Determine the (X, Y) coordinate at the center of the cell enclosing the given text.  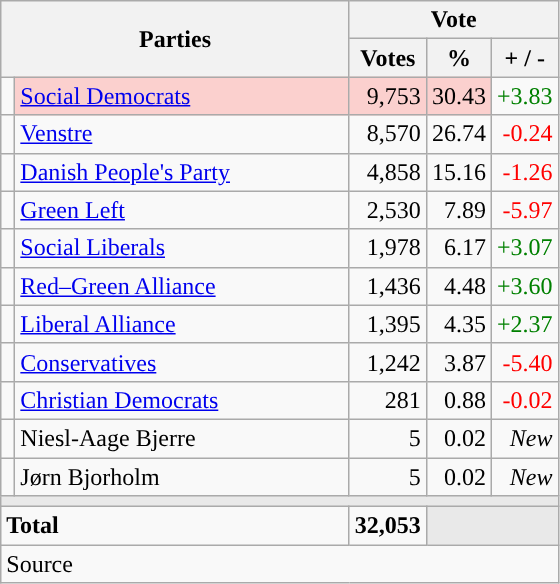
30.43 (458, 96)
3.87 (458, 362)
7.89 (458, 210)
Jørn Bjorholm (182, 477)
1,436 (388, 286)
26.74 (458, 134)
Conservatives (182, 362)
Liberal Alliance (182, 324)
+2.37 (524, 324)
Niesl-Aage Bjerre (182, 438)
Danish People's Party (182, 172)
-0.24 (524, 134)
Green Left (182, 210)
1,242 (388, 362)
% (458, 58)
1,978 (388, 248)
32,053 (388, 526)
+3.60 (524, 286)
Source (280, 564)
4,858 (388, 172)
Parties (176, 39)
Votes (388, 58)
-0.02 (524, 400)
4.35 (458, 324)
1,395 (388, 324)
8,570 (388, 134)
Christian Democrats (182, 400)
Total (176, 526)
2,530 (388, 210)
-5.97 (524, 210)
Venstre (182, 134)
6.17 (458, 248)
15.16 (458, 172)
Vote (454, 20)
9,753 (388, 96)
281 (388, 400)
0.88 (458, 400)
-1.26 (524, 172)
-5.40 (524, 362)
4.48 (458, 286)
+3.07 (524, 248)
Red–Green Alliance (182, 286)
Social Democrats (182, 96)
+3.83 (524, 96)
Social Liberals (182, 248)
+ / - (524, 58)
